Return the [X, Y] coordinate for the center point of the cell that contains the specified text.  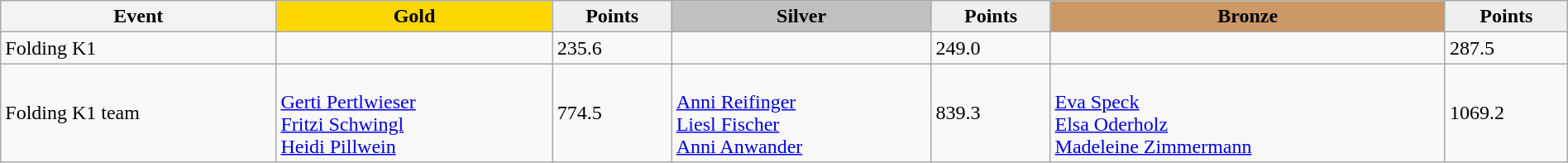
Event [139, 17]
Gerti PertlwieserFritzi SchwinglHeidi Pillwein [414, 113]
235.6 [612, 48]
249.0 [991, 48]
Folding K1 team [139, 113]
Folding K1 [139, 48]
839.3 [991, 113]
287.5 [1506, 48]
774.5 [612, 113]
Gold [414, 17]
Bronze [1247, 17]
Silver [801, 17]
1069.2 [1506, 113]
Eva SpeckElsa OderholzMadeleine Zimmermann [1247, 113]
Anni ReifingerLiesl FischerAnni Anwander [801, 113]
